For the text-containing cell, return its midpoint in [x, y] coordinate format. 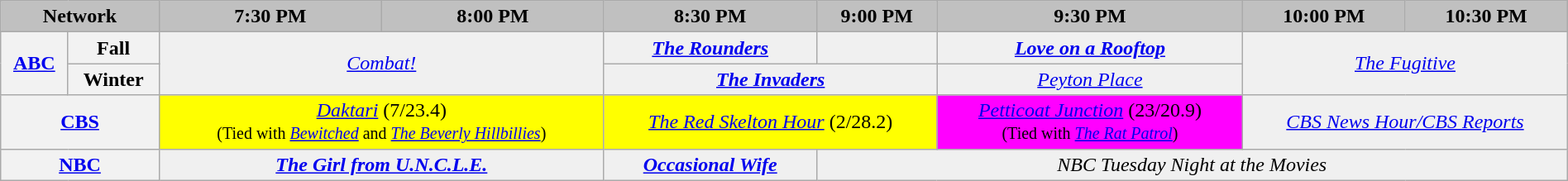
8:00 PM [493, 17]
The Red Skelton Hour (2/28.2) [771, 122]
9:30 PM [1090, 17]
Fall [113, 48]
Daktari (7/23.4)(Tied with Bewitched and The Beverly Hillbillies) [381, 122]
The Fugitive [1406, 64]
NBC Tuesday Night at the Movies [1192, 164]
Love on a Rooftop [1090, 48]
The Girl from U.N.C.L.E. [381, 164]
CBS [80, 122]
NBC [80, 164]
Network [80, 17]
CBS News Hour/CBS Reports [1406, 122]
The Invaders [771, 79]
Combat! [381, 64]
Winter [113, 79]
10:00 PM [1324, 17]
7:30 PM [270, 17]
Petticoat Junction (23/20.9)(Tied with The Rat Patrol) [1090, 122]
9:00 PM [877, 17]
The Rounders [710, 48]
8:30 PM [710, 17]
Occasional Wife [710, 164]
10:30 PM [1486, 17]
ABC [35, 64]
Peyton Place [1090, 79]
